Search for the cell housing the specified text and yield its (x, y) center coordinate. 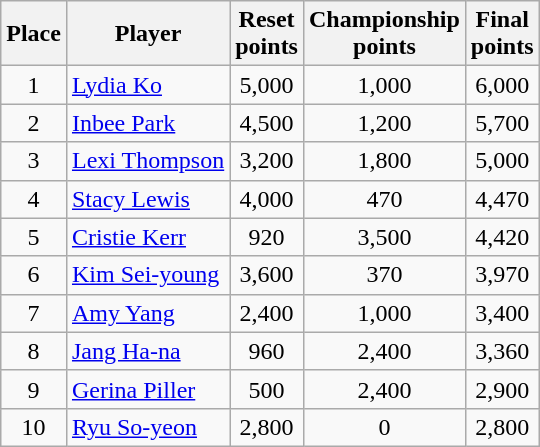
6,000 (502, 85)
2,900 (502, 389)
Cristie Kerr (148, 237)
9 (34, 389)
920 (267, 237)
3 (34, 161)
0 (384, 427)
Jang Ha-na (148, 351)
1 (34, 85)
Finalpoints (502, 34)
3,500 (384, 237)
3,400 (502, 313)
Player (148, 34)
4,500 (267, 123)
6 (34, 275)
Amy Yang (148, 313)
5 (34, 237)
Gerina Piller (148, 389)
2 (34, 123)
3,600 (267, 275)
1,800 (384, 161)
5,700 (502, 123)
4,000 (267, 199)
Kim Sei-young (148, 275)
8 (34, 351)
Lexi Thompson (148, 161)
3,200 (267, 161)
3,360 (502, 351)
Resetpoints (267, 34)
4 (34, 199)
960 (267, 351)
Inbee Park (148, 123)
470 (384, 199)
4,420 (502, 237)
Championshippoints (384, 34)
500 (267, 389)
Stacy Lewis (148, 199)
Lydia Ko (148, 85)
7 (34, 313)
370 (384, 275)
1,200 (384, 123)
Place (34, 34)
3,970 (502, 275)
Ryu So-yeon (148, 427)
10 (34, 427)
4,470 (502, 199)
